Return [x, y] of the center of cell containing provided text 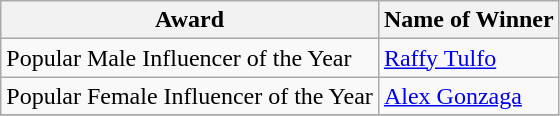
Name of Winner [468, 20]
Popular Male Influencer of the Year [190, 58]
Award [190, 20]
Alex Gonzaga [468, 96]
Popular Female Influencer of the Year [190, 96]
Raffy Tulfo [468, 58]
